Capture the cell that displays the provided text and extract its [X, Y] central coordinate. 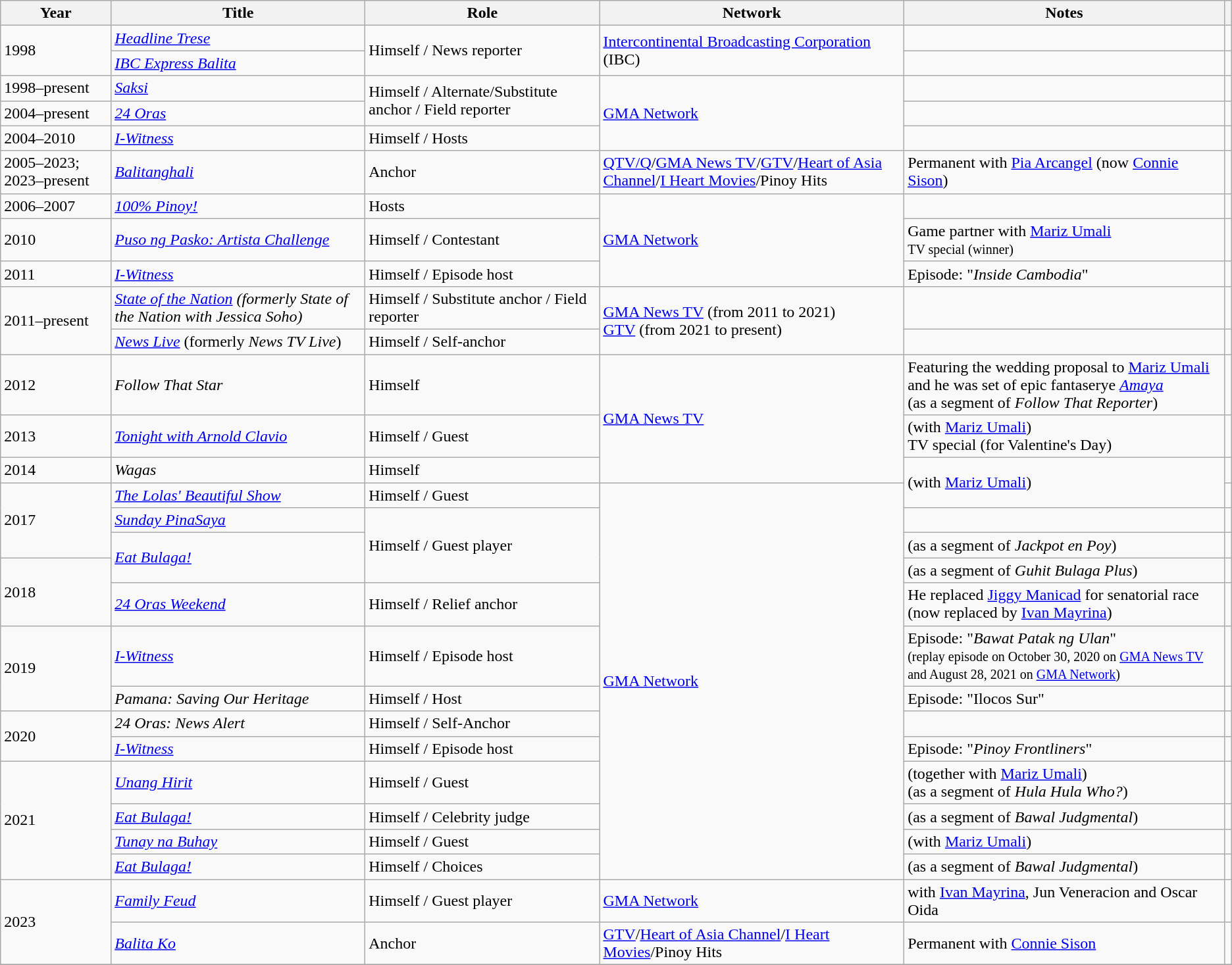
2004–2010 [56, 138]
Notes [1064, 13]
Wagas [238, 470]
Himself / Substitute anchor / Field reporter [482, 308]
Tunay na Buhay [238, 841]
2011–present [56, 320]
2018 [56, 592]
24 Oras [238, 113]
IBC Express Balita [238, 63]
Featuring the wedding proposal to Mariz Umali and he was set of epic fantaserye Amaya (as a segment of Follow That Reporter) [1064, 384]
(with Mariz Umali) TV special (for Valentine's Day) [1064, 437]
1998 [56, 51]
Himself / Self-anchor [482, 341]
Himself / Self-Anchor [482, 724]
(together with Mariz Umali) (as a segment of Hula Hula Who?) [1064, 783]
Tonight with Arnold Clavio [238, 437]
Himself / Relief anchor [482, 604]
Himself / Hosts [482, 138]
Himself / Contestant [482, 239]
2014 [56, 470]
Episode: "Bawat Patak ng Ulan" (replay episode on October 30, 2020 on GMA News TV and August 28, 2021 on GMA Network) [1064, 656]
2023 [56, 922]
2019 [56, 668]
2004–present [56, 113]
Episode: "Pinoy Frontliners" [1064, 749]
Sunday PinaSaya [238, 520]
2010 [56, 239]
2021 [56, 820]
Title [238, 13]
Permanent with Connie Sison [1064, 943]
Hosts [482, 206]
Himself / Alternate/Substitute anchor / Field reporter [482, 101]
Game partner with Mariz Umali TV special (winner) [1064, 239]
Saksi [238, 88]
Balita Ko [238, 943]
Permanent with Pia Arcangel (now Connie Sison) [1064, 172]
State of the Nation (formerly State of the Nation with Jessica Soho) [238, 308]
Intercontinental Broadcasting Corporation (IBC) [752, 51]
Pamana: Saving Our Heritage [238, 699]
GMA News TV [752, 418]
News Live (formerly News TV Live) [238, 341]
2020 [56, 736]
The Lolas' Beautiful Show [238, 495]
2017 [56, 520]
2011 [56, 274]
2005–2023; 2023–present [56, 172]
Headline Trese [238, 38]
Episode: "Inside Cambodia" [1064, 274]
Role [482, 13]
24 Oras: News Alert [238, 724]
Puso ng Pasko: Artista Challenge [238, 239]
GMA News TV (from 2011 to 2021) GTV (from 2021 to present) [752, 320]
2013 [56, 437]
Himself / Choices [482, 866]
Episode: "Ilocos Sur" [1064, 699]
Himself / News reporter [482, 51]
with Ivan Mayrina, Jun Veneracion and Oscar Oida [1064, 900]
He replaced Jiggy Manicad for senatorial race (now replaced by Ivan Mayrina) [1064, 604]
2012 [56, 384]
Balitanghali [238, 172]
24 Oras Weekend [238, 604]
1998–present [56, 88]
(as a segment of Jackpot en Poy) [1064, 545]
Unang Hirit [238, 783]
QTV/Q/GMA News TV/GTV/Heart of Asia Channel/I Heart Movies/Pinoy Hits [752, 172]
Follow That Star [238, 384]
2006–2007 [56, 206]
Year [56, 13]
Network [752, 13]
100% Pinoy! [238, 206]
Family Feud [238, 900]
Himself / Celebrity judge [482, 816]
Himself / Host [482, 699]
(as a segment of Guhit Bulaga Plus) [1064, 570]
GTV/Heart of Asia Channel/I Heart Movies/Pinoy Hits [752, 943]
